Provide the (X, Y) coordinate of the cell's center where the given text is located.  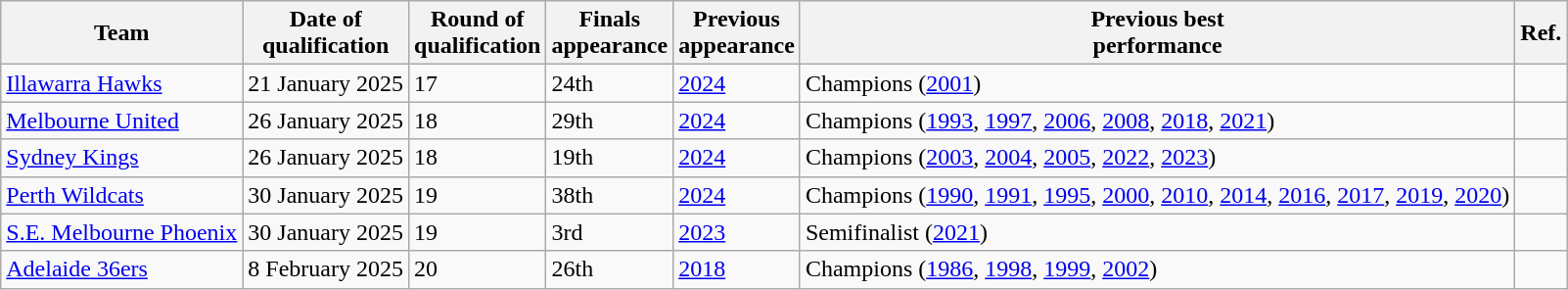
S.E. Melbourne Phoenix (121, 232)
8 February 2025 (326, 269)
Sydney Kings (121, 158)
Semifinalist (2021) (1157, 232)
Champions (2001) (1157, 83)
Melbourne United (121, 121)
19th (610, 158)
Previous bestperformance (1157, 33)
2018 (737, 269)
Champions (1990, 1991, 1995, 2000, 2010, 2014, 2016, 2017, 2019, 2020) (1157, 195)
29th (610, 121)
17 (478, 83)
3rd (610, 232)
Perth Wildcats (121, 195)
2023 (737, 232)
Team (121, 33)
Champions (2003, 2004, 2005, 2022, 2023) (1157, 158)
20 (478, 269)
Illawarra Hawks (121, 83)
38th (610, 195)
Round ofqualification (478, 33)
Champions (1986, 1998, 1999, 2002) (1157, 269)
Previousappearance (737, 33)
26th (610, 269)
Champions (1993, 1997, 2006, 2008, 2018, 2021) (1157, 121)
Ref. (1541, 33)
21 January 2025 (326, 83)
Date ofqualification (326, 33)
Finalsappearance (610, 33)
Adelaide 36ers (121, 269)
24th (610, 83)
